Identify which cell holds the provided text, then report its [X, Y] central coordinate. 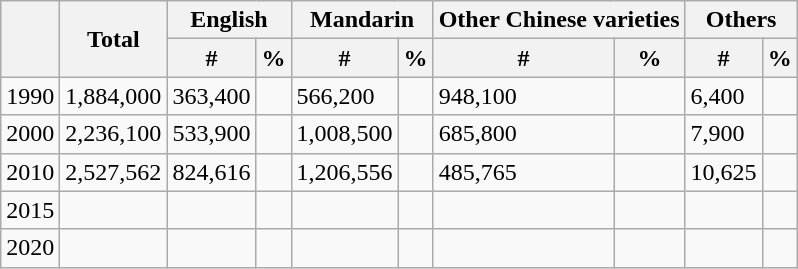
7,900 [724, 134]
1,008,500 [344, 134]
948,100 [524, 96]
533,900 [212, 134]
6,400 [724, 96]
1990 [30, 96]
2015 [30, 210]
485,765 [524, 172]
Total [114, 39]
2,236,100 [114, 134]
English [229, 20]
Others [741, 20]
2,527,562 [114, 172]
824,616 [212, 172]
Mandarin [362, 20]
2000 [30, 134]
363,400 [212, 96]
566,200 [344, 96]
10,625 [724, 172]
685,800 [524, 134]
Other Chinese varieties [559, 20]
1,884,000 [114, 96]
1,206,556 [344, 172]
2010 [30, 172]
2020 [30, 248]
